Extract the [x, y] coordinate from the center of the cell holding the provided text.  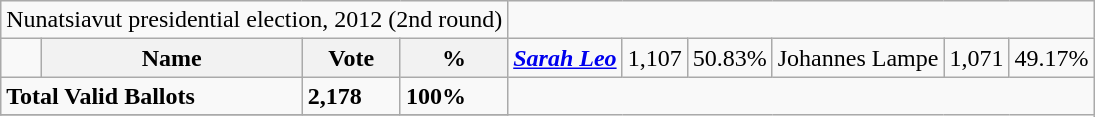
Vote [351, 58]
Sarah Leo [565, 58]
Total Valid Ballots [152, 96]
100% [454, 96]
1,071 [976, 58]
49.17% [1052, 58]
Nunatsiavut presidential election, 2012 (2nd round) [254, 20]
2,178 [351, 96]
50.83% [730, 58]
Name [172, 58]
% [454, 58]
1,107 [654, 58]
Johannes Lampe [858, 58]
